Pinpoint the cell where the given text exists, returning its [x, y] midpoint coordinate. 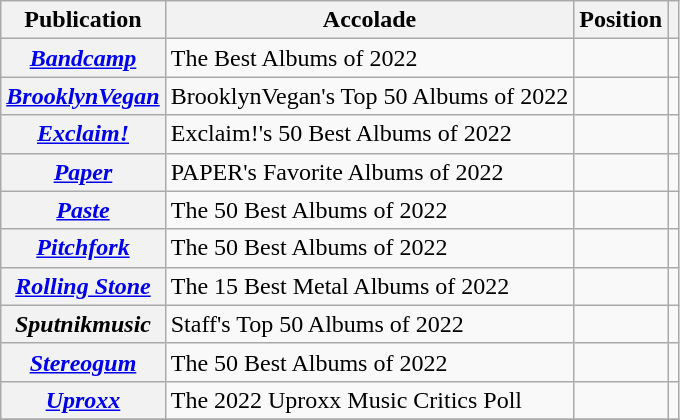
Exclaim!'s 50 Best Albums of 2022 [370, 134]
Rolling Stone [83, 286]
Staff's Top 50 Albums of 2022 [370, 324]
Paste [83, 210]
Position [621, 20]
Uproxx [83, 400]
Paper [83, 172]
The 2022 Uproxx Music Critics Poll [370, 400]
Exclaim! [83, 134]
Publication [83, 20]
PAPER's Favorite Albums of 2022 [370, 172]
Pitchfork [83, 248]
BrooklynVegan's Top 50 Albums of 2022 [370, 96]
Bandcamp [83, 58]
Accolade [370, 20]
Stereogum [83, 362]
The Best Albums of 2022 [370, 58]
Sputnikmusic [83, 324]
The 15 Best Metal Albums of 2022 [370, 286]
BrooklynVegan [83, 96]
